Identify which cell holds the provided text, then report its (x, y) central coordinate. 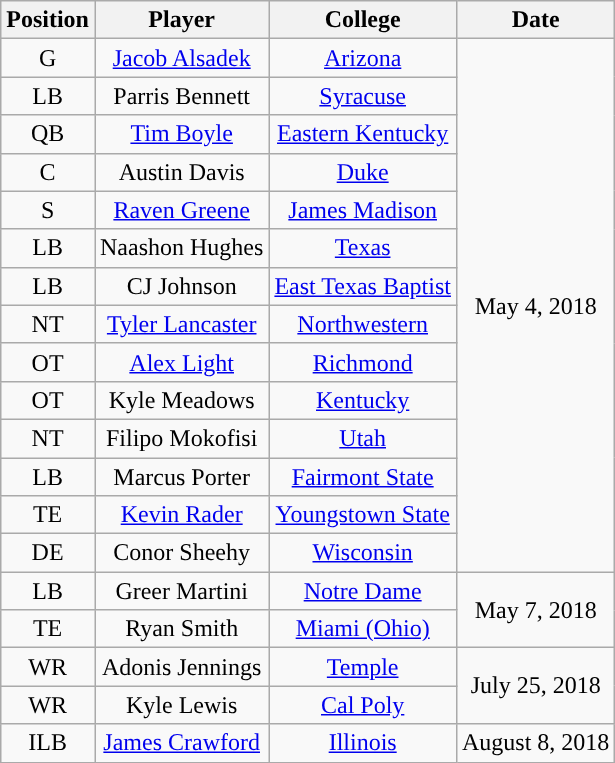
Utah (363, 438)
Greer Martini (181, 591)
May 4, 2018 (535, 306)
East Texas Baptist (363, 286)
Tim Boyle (181, 134)
Cal Poly (363, 705)
Naashon Hughes (181, 248)
Fairmont State (363, 477)
August 8, 2018 (535, 743)
Marcus Porter (181, 477)
College (363, 20)
Parris Bennett (181, 96)
Date (535, 20)
Raven Greene (181, 210)
Ryan Smith (181, 629)
QB (48, 134)
Conor Sheehy (181, 553)
Jacob Alsadek (181, 58)
Duke (363, 172)
James Crawford (181, 743)
DE (48, 553)
Player (181, 20)
C (48, 172)
Filipo Mokofisi (181, 438)
Kyle Lewis (181, 705)
ILB (48, 743)
Tyler Lancaster (181, 324)
Wisconsin (363, 553)
Eastern Kentucky (363, 134)
May 7, 2018 (535, 610)
Texas (363, 248)
Kentucky (363, 400)
July 25, 2018 (535, 686)
Austin Davis (181, 172)
Miami (Ohio) (363, 629)
CJ Johnson (181, 286)
S (48, 210)
G (48, 58)
James Madison (363, 210)
Syracuse (363, 96)
Position (48, 20)
Adonis Jennings (181, 667)
Temple (363, 667)
Northwestern (363, 324)
Kyle Meadows (181, 400)
Notre Dame (363, 591)
Illinois (363, 743)
Arizona (363, 58)
Alex Light (181, 362)
Kevin Rader (181, 515)
Richmond (363, 362)
Youngstown State (363, 515)
